Search for the cell housing the specified text and yield its (X, Y) center coordinate. 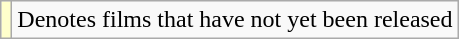
Denotes films that have not yet been released (235, 20)
